Output the [x, y] coordinate of the center of the cell containing the given text.  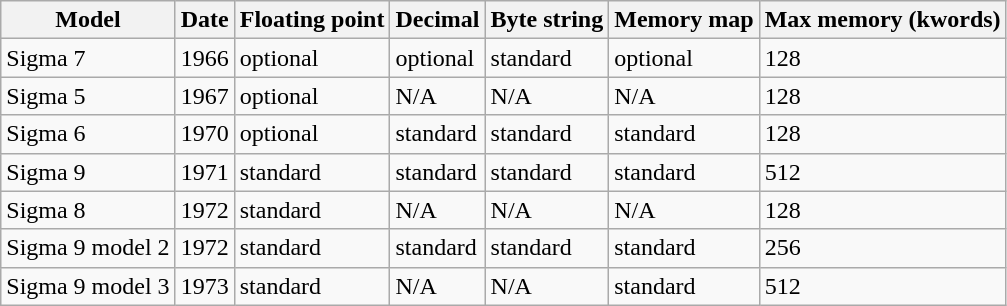
Floating point [312, 20]
Sigma 9 model 2 [88, 248]
Sigma 7 [88, 58]
Date [204, 20]
1966 [204, 58]
Byte string [547, 20]
Model [88, 20]
1967 [204, 96]
1971 [204, 172]
Max memory (kwords) [882, 20]
1970 [204, 134]
Sigma 9 model 3 [88, 286]
Sigma 9 [88, 172]
Sigma 6 [88, 134]
Decimal [438, 20]
1973 [204, 286]
Sigma 8 [88, 210]
Memory map [684, 20]
Sigma 5 [88, 96]
256 [882, 248]
